Search for the cell housing the specified text and yield its (x, y) center coordinate. 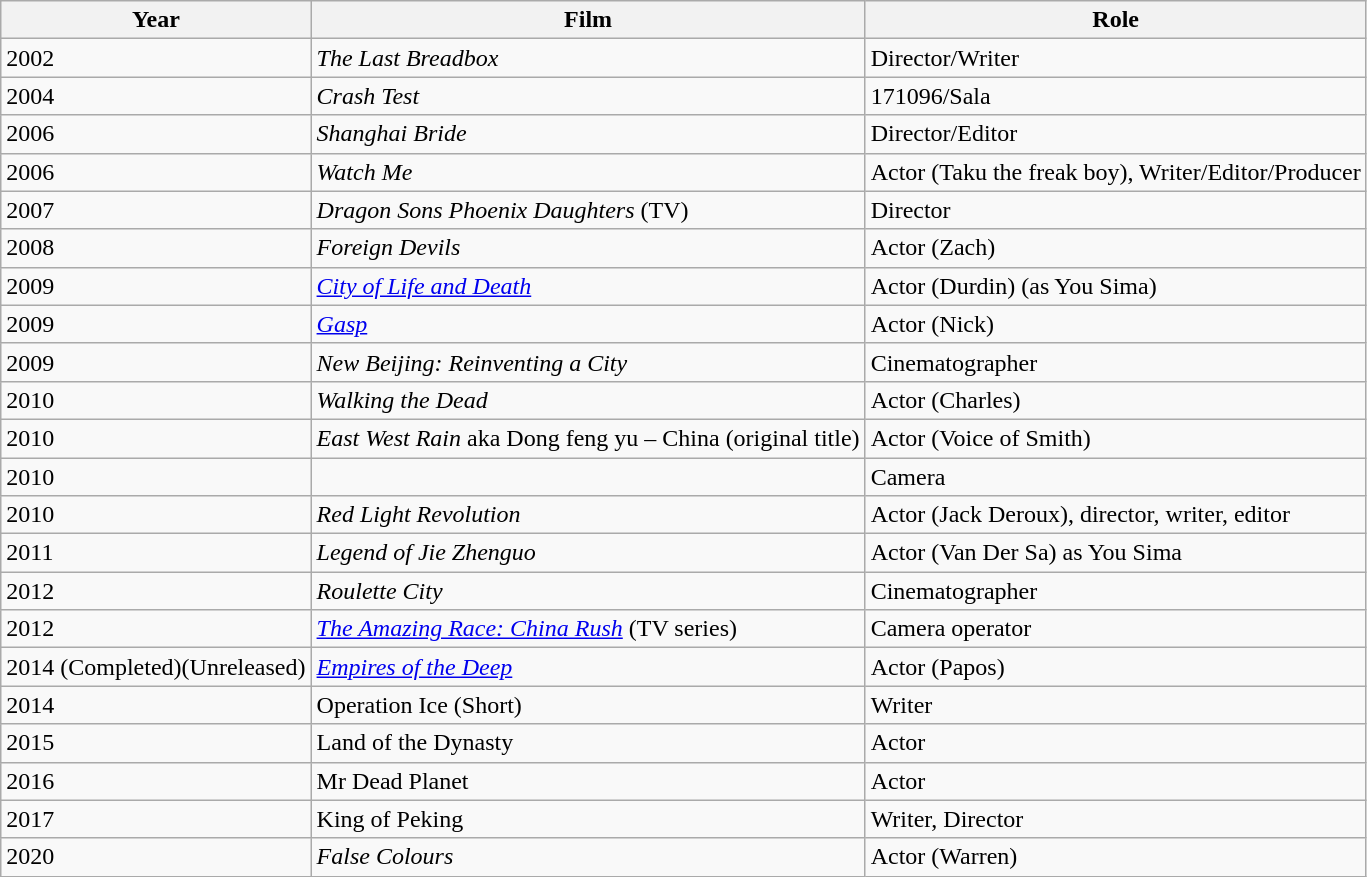
Actor (Taku the freak boy), Writer/Editor/Producer (1116, 172)
Actor (Nick) (1116, 324)
Shanghai Bride (588, 134)
Camera operator (1116, 629)
2002 (156, 58)
Actor (Warren) (1116, 857)
The Last Breadbox (588, 58)
2014 (156, 705)
Operation Ice (Short) (588, 705)
Year (156, 20)
East West Rain aka Dong feng yu – China (original title) (588, 438)
2011 (156, 553)
2004 (156, 96)
2016 (156, 781)
Director/Editor (1116, 134)
Actor (Zach) (1116, 248)
Camera (1116, 477)
Foreign Devils (588, 248)
2020 (156, 857)
Writer, Director (1116, 819)
Walking the Dead (588, 400)
Actor (Charles) (1116, 400)
Actor (Durdin) (as You Sima) (1116, 286)
New Beijing: Reinventing a City (588, 362)
Land of the Dynasty (588, 743)
Actor (Van Der Sa) as You Sima (1116, 553)
Director (1116, 210)
Empires of the Deep (588, 667)
2014 (Completed)(Unreleased) (156, 667)
Film (588, 20)
Director/Writer (1116, 58)
Actor (Papos) (1116, 667)
Dragon Sons Phoenix Daughters (TV) (588, 210)
Actor (Jack Deroux), director, writer, editor (1116, 515)
City of Life and Death (588, 286)
King of Peking (588, 819)
2015 (156, 743)
Role (1116, 20)
2017 (156, 819)
2007 (156, 210)
Legend of Jie Zhenguo (588, 553)
False Colours (588, 857)
2008 (156, 248)
Writer (1116, 705)
Actor (Voice of Smith) (1116, 438)
Watch Me (588, 172)
Gasp (588, 324)
The Amazing Race: China Rush (TV series) (588, 629)
Red Light Revolution (588, 515)
171096/Sala (1116, 96)
Mr Dead Planet (588, 781)
Roulette City (588, 591)
Crash Test (588, 96)
